Capture the cell that displays the provided text and extract its (x, y) central coordinate. 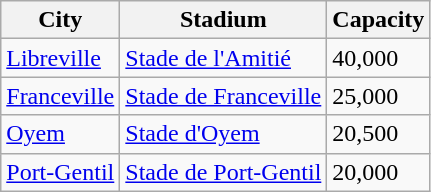
Stade de Port-Gentil (224, 172)
Stade d'Oyem (224, 134)
40,000 (378, 58)
20,000 (378, 172)
20,500 (378, 134)
Oyem (60, 134)
Stade de l'Amitié (224, 58)
Port-Gentil (60, 172)
City (60, 20)
Franceville (60, 96)
25,000 (378, 96)
Capacity (378, 20)
Stadium (224, 20)
Stade de Franceville (224, 96)
Libreville (60, 58)
